Capture the cell that displays the provided text and extract its (X, Y) central coordinate. 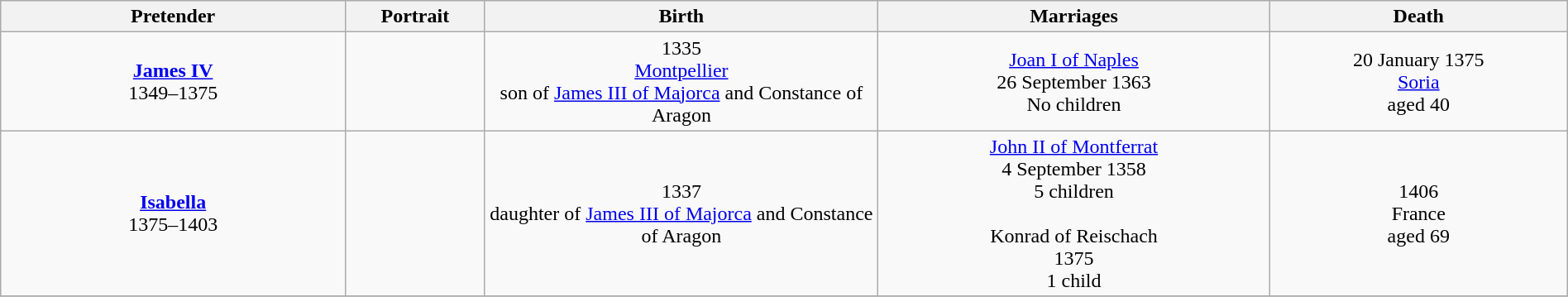
Death (1418, 17)
1406Franceaged 69 (1418, 213)
Pretender (174, 17)
Portrait (415, 17)
Birth (681, 17)
1335Montpellierson of James III of Majorca and Constance of Aragon (681, 81)
John II of Montferrat4 September 13585 childrenKonrad of Reischach13751 child (1074, 213)
James IV1349–1375 (174, 81)
Joan I of Naples26 September 1363No children (1074, 81)
1337daughter of James III of Majorca and Constance of Aragon (681, 213)
20 January 1375Soriaaged 40 (1418, 81)
Isabella1375–1403 (174, 213)
Marriages (1074, 17)
